Detect which cell encompasses the target text, then output its [x, y] center coordinate. 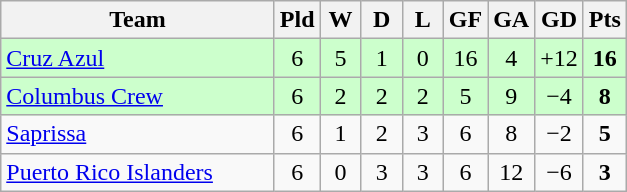
Columbus Crew [138, 96]
4 [512, 58]
L [422, 20]
9 [512, 96]
Saprissa [138, 134]
Cruz Azul [138, 58]
Pts [604, 20]
GA [512, 20]
GF [465, 20]
Puerto Rico Islanders [138, 172]
−2 [560, 134]
W [340, 20]
Pld [297, 20]
+12 [560, 58]
D [382, 20]
12 [512, 172]
−6 [560, 172]
GD [560, 20]
−4 [560, 96]
Team [138, 20]
